Output the [X, Y] coordinate of the center of the cell containing the given text.  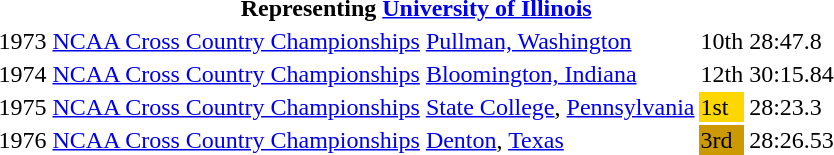
1st [722, 107]
State College, Pennsylvania [560, 107]
10th [722, 41]
Pullman, Washington [560, 41]
3rd [722, 140]
Bloomington, Indiana [560, 74]
12th [722, 74]
Denton, Texas [560, 140]
